Identify which cell holds the provided text, then report its (X, Y) central coordinate. 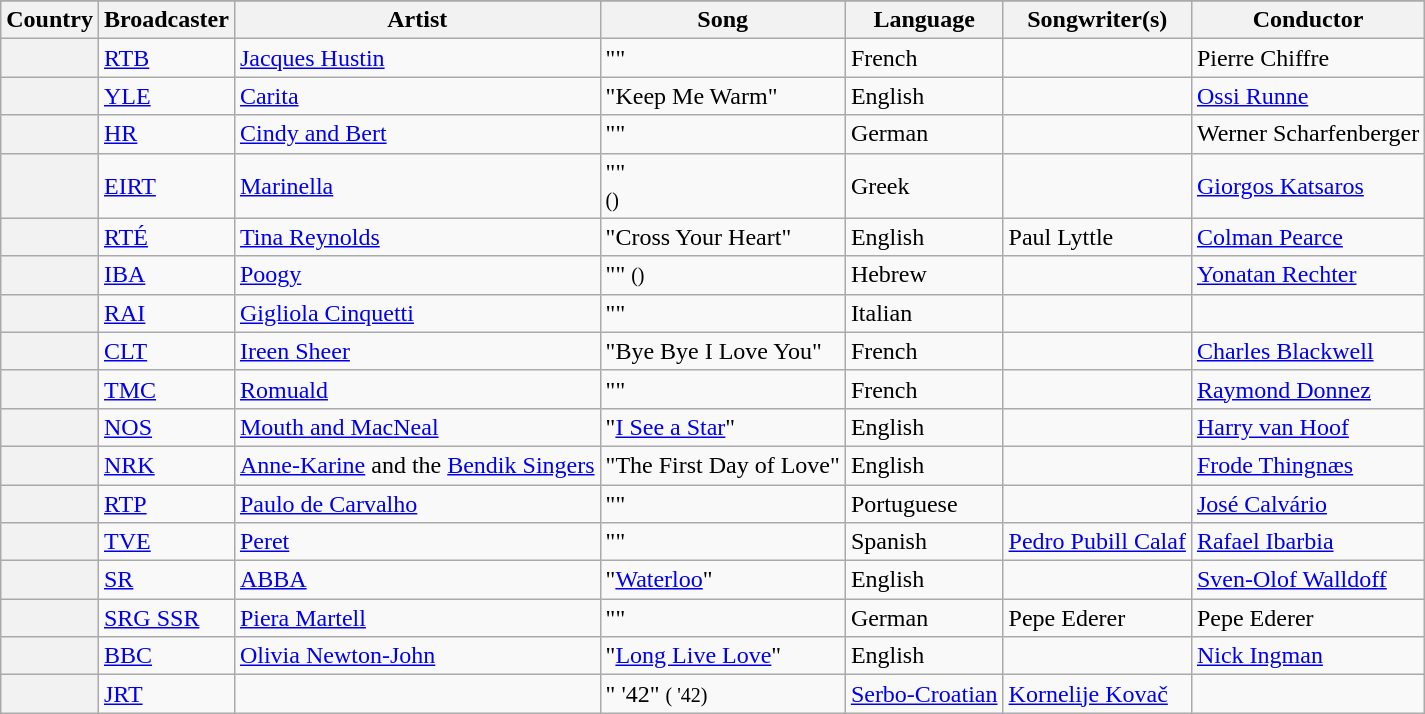
Kornelije Kovač (1097, 694)
Songwriter(s) (1097, 20)
Country (50, 20)
RTÉ (166, 237)
Olivia Newton-John (417, 656)
HR (166, 134)
JRT (166, 694)
Mouth and MacNeal (417, 427)
Rafael Ibarbia (1308, 542)
IBA (166, 275)
CLT (166, 351)
Serbo-Croatian (924, 694)
Harry van Hoof (1308, 427)
SR (166, 580)
Ossi Runne (1308, 96)
Italian (924, 313)
"The First Day of Love" (722, 465)
"Bye Bye I Love You" (722, 351)
Paulo de Carvalho (417, 503)
Nick Ingman (1308, 656)
"" () (722, 275)
Artist (417, 20)
Frode Thingnæs (1308, 465)
"Waterloo" (722, 580)
Conductor (1308, 20)
Pedro Pubill Calaf (1097, 542)
"Long Live Love" (722, 656)
Piera Martell (417, 618)
""() (722, 186)
Song (722, 20)
YLE (166, 96)
Sven-Olof Walldoff (1308, 580)
José Calvário (1308, 503)
Poogy (417, 275)
TVE (166, 542)
Broadcaster (166, 20)
NOS (166, 427)
TMC (166, 389)
Gigliola Cinquetti (417, 313)
ABBA (417, 580)
Carita (417, 96)
Greek (924, 186)
EIRT (166, 186)
RTB (166, 58)
Paul Lyttle (1097, 237)
Raymond Donnez (1308, 389)
Yonatan Rechter (1308, 275)
Colman Pearce (1308, 237)
Cindy and Bert (417, 134)
"Cross Your Heart" (722, 237)
"I See a Star" (722, 427)
Jacques Hustin (417, 58)
Portuguese (924, 503)
Peret (417, 542)
" '42" ( '42) (722, 694)
Language (924, 20)
Tina Reynolds (417, 237)
RTP (166, 503)
Giorgos Katsaros (1308, 186)
Ireen Sheer (417, 351)
Charles Blackwell (1308, 351)
BBC (166, 656)
Marinella (417, 186)
Pierre Chiffre (1308, 58)
Werner Scharfenberger (1308, 134)
Spanish (924, 542)
NRK (166, 465)
Hebrew (924, 275)
RAI (166, 313)
SRG SSR (166, 618)
"Keep Me Warm" (722, 96)
Anne-Karine and the Bendik Singers (417, 465)
Romuald (417, 389)
